Scan for the cell matching the given text and deliver its (X, Y) coordinate at center. 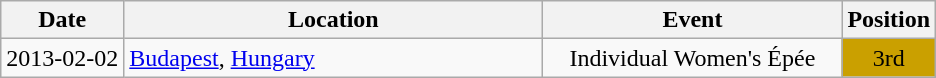
Date (62, 20)
2013-02-02 (62, 58)
Event (692, 20)
Budapest, Hungary (334, 58)
3rd (889, 58)
Position (889, 20)
Location (334, 20)
Individual Women's Épée (692, 58)
